Scan for the cell matching the given text and deliver its (x, y) coordinate at center. 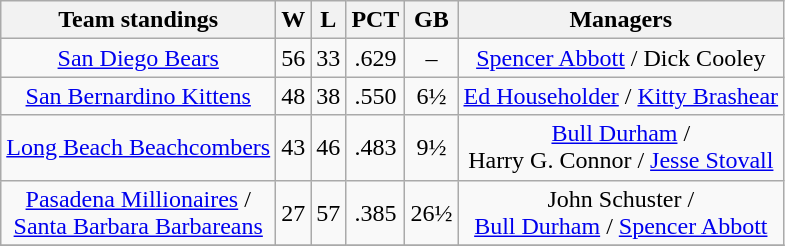
.483 (376, 148)
Managers (621, 20)
27 (294, 212)
.385 (376, 212)
– (432, 58)
John Schuster /Bull Durham / Spencer Abbott (621, 212)
38 (328, 96)
57 (328, 212)
Bull Durham /Harry G. Connor / Jesse Stovall (621, 148)
56 (294, 58)
33 (328, 58)
48 (294, 96)
PCT (376, 20)
Team standings (138, 20)
26½ (432, 212)
9½ (432, 148)
Spencer Abbott / Dick Cooley (621, 58)
Ed Householder / Kitty Brashear (621, 96)
Long Beach Beachcombers (138, 148)
San Bernardino Kittens (138, 96)
.550 (376, 96)
46 (328, 148)
W (294, 20)
L (328, 20)
6½ (432, 96)
San Diego Bears (138, 58)
43 (294, 148)
.629 (376, 58)
Pasadena Millionaires /Santa Barbara Barbareans (138, 212)
GB (432, 20)
